From the cell containing the given text, extract its center point as (X, Y) coordinate. 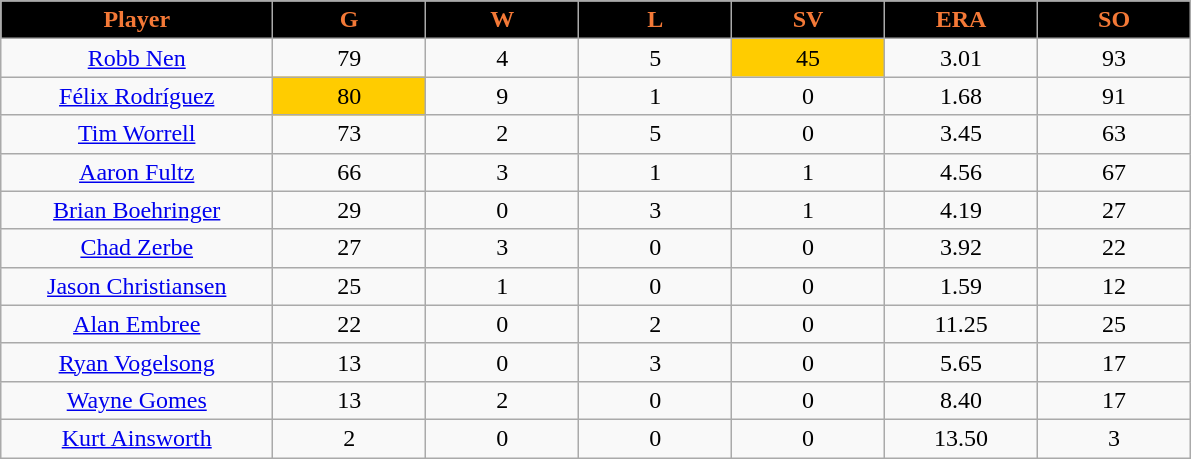
3.92 (962, 248)
80 (350, 96)
45 (808, 58)
Wayne Gomes (137, 400)
67 (1114, 172)
29 (350, 210)
Kurt Ainsworth (137, 438)
3.01 (962, 58)
Alan Embree (137, 324)
1.68 (962, 96)
Jason Christiansen (137, 286)
9 (502, 96)
79 (350, 58)
Robb Nen (137, 58)
93 (1114, 58)
Player (137, 20)
SO (1114, 20)
5.65 (962, 362)
SV (808, 20)
Aaron Fultz (137, 172)
G (350, 20)
12 (1114, 286)
Tim Worrell (137, 134)
13.50 (962, 438)
Ryan Vogelsong (137, 362)
Chad Zerbe (137, 248)
1.59 (962, 286)
11.25 (962, 324)
Félix Rodríguez (137, 96)
91 (1114, 96)
3.45 (962, 134)
4 (502, 58)
63 (1114, 134)
4.19 (962, 210)
W (502, 20)
8.40 (962, 400)
Brian Boehringer (137, 210)
66 (350, 172)
ERA (962, 20)
73 (350, 134)
L (656, 20)
4.56 (962, 172)
